Provide the [X, Y] coordinate of the cell's center where the given text is located.  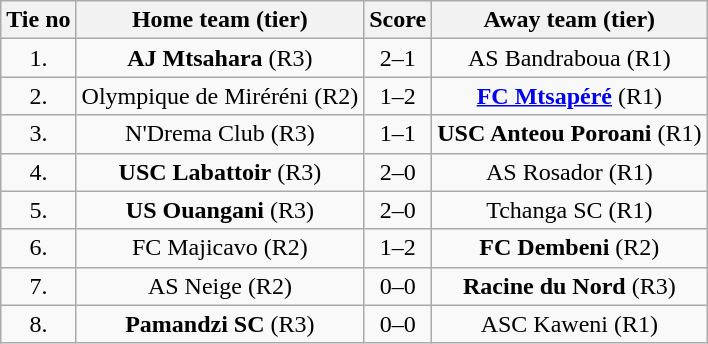
Tie no [38, 20]
USC Labattoir (R3) [220, 172]
AS Rosador (R1) [570, 172]
FC Dembeni (R2) [570, 248]
USC Anteou Poroani (R1) [570, 134]
Pamandzi SC (R3) [220, 324]
Home team (tier) [220, 20]
Tchanga SC (R1) [570, 210]
1. [38, 58]
1–1 [398, 134]
5. [38, 210]
7. [38, 286]
Away team (tier) [570, 20]
4. [38, 172]
AS Neige (R2) [220, 286]
2–1 [398, 58]
FC Mtsapéré (R1) [570, 96]
8. [38, 324]
ASC Kaweni (R1) [570, 324]
US Ouangani (R3) [220, 210]
6. [38, 248]
3. [38, 134]
AJ Mtsahara (R3) [220, 58]
Score [398, 20]
Olympique de Miréréni (R2) [220, 96]
N'Drema Club (R3) [220, 134]
FC Majicavo (R2) [220, 248]
2. [38, 96]
Racine du Nord (R3) [570, 286]
AS Bandraboua (R1) [570, 58]
